Pinpoint the cell where the given text exists, returning its (x, y) midpoint coordinate. 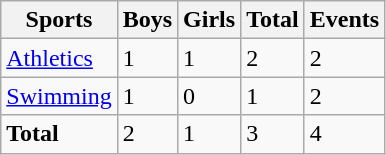
0 (210, 96)
3 (273, 134)
Sports (59, 20)
Swimming (59, 96)
Boys (147, 20)
Events (344, 20)
4 (344, 134)
Girls (210, 20)
Athletics (59, 58)
